Detect which cell encompasses the target text, then output its (x, y) center coordinate. 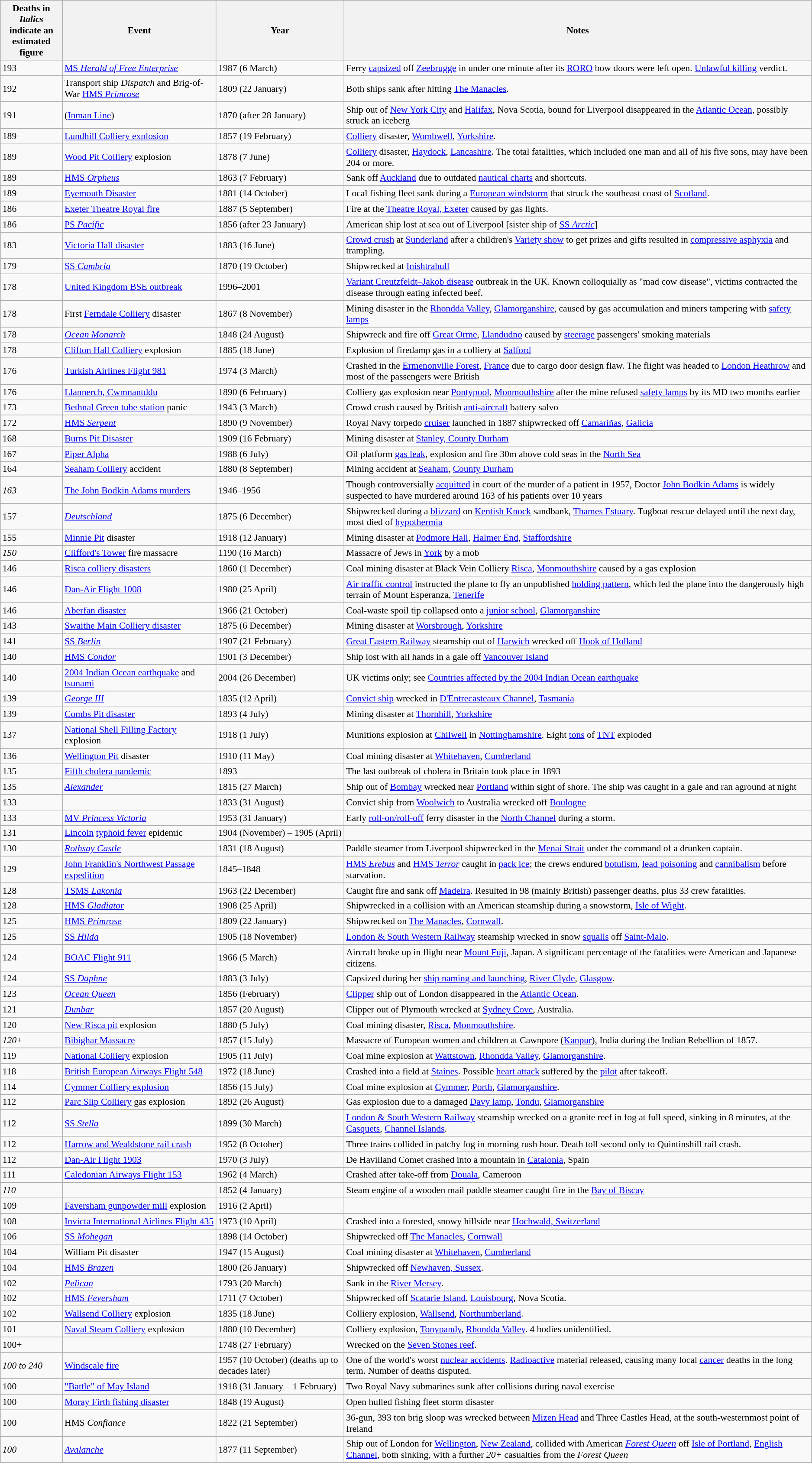
1966 (5 March) (280, 957)
"Battle" of May Island (139, 1387)
HMS Serpent (139, 423)
MV Princess Victoria (139, 818)
1947 (15 August) (280, 1252)
PS Pacific (139, 224)
1190 (16 March) (280, 553)
HMS Feversham (139, 1298)
1867 (8 November) (280, 314)
1905 (11 July) (280, 1056)
Both ships sank after hitting The Manacles. (578, 88)
1845–1848 (280, 870)
Ship out of Bombay wrecked near Portland within sight of shore. The ship was caught in a gale and ran aground at night (578, 787)
Sank off Auckland due to outdated nautical charts and shortcuts. (578, 178)
Dan-Air Flight 1008 (139, 589)
Gas explosion due to a damaged Davy lamp, Tondu, Glamorganshire (578, 1102)
Steam engine of a wooden mail paddle steamer caught fire in the Bay of Biscay (578, 1191)
Invicta International Airlines Flight 435 (139, 1221)
1860 (1 December) (280, 569)
Year (280, 30)
1856 (February) (280, 994)
1918 (31 January – 1 February) (280, 1387)
1815 (27 March) (280, 787)
London & South Western Railway steamship wrecked in snow squalls off Saint-Malo. (578, 937)
111 (31, 1175)
Local fishing fleet sank during a European windstorm that struck the southeast coast of Scotland. (578, 194)
SS Cambria (139, 266)
1980 (25 April) (280, 589)
1848 (19 August) (280, 1402)
Shipwrecked in a collision with an American steamship during a snowstorm, Isle of Wight. (578, 906)
121 (31, 1010)
Oil platform gas leak, explosion and fire 30m above cold seas in the North Sea (578, 454)
Dunbar (139, 1010)
100 to 240 (31, 1366)
1974 (3 March) (280, 371)
120 (31, 1025)
120+ (31, 1041)
137 (31, 735)
1793 (20 March) (280, 1283)
HMS Gladiator (139, 906)
Wellington Pit disaster (139, 756)
Rothsay Castle (139, 849)
114 (31, 1087)
Clifton Hall Colliery explosion (139, 350)
1988 (6 July) (280, 454)
HMS Primrose (139, 921)
1852 (4 January) (280, 1191)
Seaham Colliery accident (139, 469)
1908 (25 April) (280, 906)
1918 (1 July) (280, 735)
1905 (18 November) (280, 937)
United Kingdom BSE outbreak (139, 288)
Combs Pit disaster (139, 714)
Shipwrecked off Scatarie Island, Louisbourg, Nova Scotia. (578, 1298)
Alexander (139, 787)
New Risca pit explosion (139, 1025)
Colliery disaster, Haydock, Lancashire. The total fatalities, which included one man and all of his five sons, may have been 204 or more. (578, 157)
1883 (3 July) (280, 979)
BOAC Flight 911 (139, 957)
Massacre of Jews in York by a mob (578, 553)
The last outbreak of cholera in Britain took place in 1893 (578, 772)
1918 (12 January) (280, 538)
Early roll-on/roll-off ferry disaster in the North Channel during a storm. (578, 818)
Notes (578, 30)
HMS Erebus and HMS Terror caught in pack ice; the crews endured botulism, lead poisoning and cannibalism before starvation. (578, 870)
1899 (30 March) (280, 1123)
MS Herald of Free Enterprise (139, 68)
Crashed after take-off from Douala, Cameroon (578, 1175)
1870 (after 28 January) (280, 115)
John Franklin's Northwest Passage expedition (139, 870)
Ferry capsized off Zeebrugge in under one minute after its RORO bow doors were left open. Unlawful killing verdict. (578, 68)
1966 (21 October) (280, 610)
Event (139, 30)
1711 (7 October) (280, 1298)
108 (31, 1221)
Shipwreck and fire off Great Orme, Llandudno caused by steerage passengers' smoking materials (578, 335)
Coal mining disaster, Risca, Monmouthshire. (578, 1025)
1898 (14 October) (280, 1237)
(Inman Line) (139, 115)
Victoria Hall disaster (139, 245)
SS Berlin (139, 642)
Lincoln typhoid fever epidemic (139, 833)
1800 (26 January) (280, 1268)
Transport ship Dispatch and Brig-of-War HMS Primrose (139, 88)
1910 (11 May) (280, 756)
1901 (3 December) (280, 657)
Coal mine explosion at Cymmer, Porth, Glamorganshire. (578, 1087)
1822 (21 September) (280, 1423)
SS Daphne (139, 979)
Clipper ship out of London disappeared in the Atlantic Ocean. (578, 994)
1970 (3 July) (280, 1160)
1907 (21 February) (280, 642)
Naval Steam Colliery explosion (139, 1330)
Cymmer Colliery explosion (139, 1087)
1835 (18 June) (280, 1314)
Coal mine explosion at Wattstown, Rhondda Valley, Glamorganshire. (578, 1056)
George III (139, 699)
1880 (10 December) (280, 1330)
131 (31, 833)
HMS Condor (139, 657)
129 (31, 870)
Shipwrecked off The Manacles, Cornwall (578, 1237)
136 (31, 756)
Bibighar Massacre (139, 1041)
1881 (14 October) (280, 194)
The John Bodkin Adams murders (139, 490)
1946–1956 (280, 490)
National Shell Filling Factory explosion (139, 735)
119 (31, 1056)
Fifth cholera pandemic (139, 772)
110 (31, 1191)
Burns Pit Disaster (139, 438)
Royal Navy torpedo cruiser launched in 1887 shipwrecked off Camariñas, Galicia (578, 423)
Massacre of European women and children at Cawnpore (Kanpur), India during the Indian Rebellion of 1857. (578, 1041)
Shipwrecked at Inishtrahull (578, 266)
1857 (19 February) (280, 136)
183 (31, 245)
Capsized during her ship naming and launching, River Clyde, Glasgow. (578, 979)
1856 (15 July) (280, 1087)
Avalanche (139, 1450)
American ship lost at sea out of Liverpool [sister ship of SS Arctic] (578, 224)
193 (31, 68)
1893 (4 July) (280, 714)
Crowd crush caused by British anti-aircraft battery salvo (578, 408)
164 (31, 469)
Windscale fire (139, 1366)
109 (31, 1206)
1883 (16 June) (280, 245)
Pelican (139, 1283)
1831 (18 August) (280, 849)
SS Mohegan (139, 1237)
163 (31, 490)
Ocean Monarch (139, 335)
Dan-Air Flight 1903 (139, 1160)
Bethnal Green tube station panic (139, 408)
1835 (12 April) (280, 699)
1909 (16 February) (280, 438)
Exeter Theatre Royal fire (139, 209)
Caledonian Airways Flight 153 (139, 1175)
1890 (9 November) (280, 423)
National Colliery explosion (139, 1056)
1957 (10 October) (deaths up to decades later) (280, 1366)
1878 (7 June) (280, 157)
Fire at the Theatre Royal, Exeter caused by gas lights. (578, 209)
192 (31, 88)
TSMS Lakonia (139, 891)
British European Airways Flight 548 (139, 1071)
Wood Pit Colliery explosion (139, 157)
Moray Firth fishing disaster (139, 1402)
HMS Confiance (139, 1423)
Aircraft broke up in flight near Mount Fuji, Japan. A significant percentage of the fatalities were American and Japanese citizens. (578, 957)
179 (31, 266)
Mining disaster in the Rhondda Valley, Glamorganshire, caused by gas accumulation and miners tampering with safety lamps (578, 314)
1880 (8 September) (280, 469)
Great Eastern Railway steamship out of Harwich wrecked off Hook of Holland (578, 642)
William Pit disaster (139, 1252)
De Havilland Comet crashed into a mountain in Catalonia, Spain (578, 1160)
1996–2001 (280, 288)
Aberfan disaster (139, 610)
191 (31, 115)
1987 (6 March) (280, 68)
1962 (4 March) (280, 1175)
173 (31, 408)
Parc Slip Colliery gas explosion (139, 1102)
UK victims only; see Countries affected by the 2004 Indian Ocean earthquake (578, 678)
Mining disaster at Worsbrough, Yorkshire (578, 626)
1857 (20 August) (280, 1010)
Wallsend Colliery explosion (139, 1314)
123 (31, 994)
Llannerch, Cwmnantddu (139, 392)
168 (31, 438)
Deaths inItalics indicate an estimated figure (31, 30)
Minnie Pit disaster (139, 538)
1880 (5 July) (280, 1025)
Crashed into a field at Staines. Possible heart attack suffered by the pilot after takeoff. (578, 1071)
1973 (10 April) (280, 1221)
First Ferndale Colliery disaster (139, 314)
Swaithe Main Colliery disaster (139, 626)
1904 (November) – 1905 (April) (280, 833)
Colliery explosion, Tonypandy, Rhondda Valley. 4 bodies unidentified. (578, 1330)
Eyemouth Disaster (139, 194)
1943 (3 March) (280, 408)
HMS Orpheus (139, 178)
1916 (2 April) (280, 1206)
Shipwrecked during a blizzard on Kentish Knock sandbank, Thames Estuary. Tugboat rescue delayed until the next day, most died of hypothermia (578, 516)
2004 Indian Ocean earthquake and tsunami (139, 678)
Crowd crush at Sunderland after a children's Variety show to get prizes and gifts resulted in compressive asphyxia and trampling. (578, 245)
1833 (31 August) (280, 802)
Mining accident at Seaham, County Durham (578, 469)
Piper Alpha (139, 454)
Mining disaster at Stanley, County Durham (578, 438)
1856 (after 23 January) (280, 224)
Clifford's Tower fire massacre (139, 553)
SS Stella (139, 1123)
1953 (31 January) (280, 818)
1972 (18 June) (280, 1071)
1748 (27 February) (280, 1345)
London & South Western Railway steamship wrecked on a granite reef in fog at full speed, sinking in 8 minutes, at the Casquets, Channel Islands. (578, 1123)
Sank in the River Mersey. (578, 1283)
Harrow and Wealdstone rail crash (139, 1144)
1952 (8 October) (280, 1144)
130 (31, 849)
Coal mining disaster at Black Vein Colliery Risca, Monmouthshire caused by a gas explosion (578, 569)
Caught fire and sank off Madeira. Resulted in 98 (mainly British) passenger deaths, plus 33 crew fatalities. (578, 891)
172 (31, 423)
1848 (24 August) (280, 335)
106 (31, 1237)
Colliery disaster, Wombwell, Yorkshire. (578, 136)
Crashed into a forested, snowy hillside near Hochwald, Switzerland (578, 1221)
Ocean Queen (139, 994)
Explosion of firedamp gas in a colliery at Salford (578, 350)
Munitions explosion at Chilwell in Nottinghamshire. Eight tons of TNT exploded (578, 735)
Wrecked on the Seven Stones reef. (578, 1345)
143 (31, 626)
36-gun, 393 ton brig sloop was wrecked between Mizen Head and Three Castles Head, at the south-westernmost point of Ireland (578, 1423)
141 (31, 642)
1863 (7 February) (280, 178)
1885 (18 June) (280, 350)
Paddle steamer from Liverpool shipwrecked in the Menai Strait under the command of a drunken captain. (578, 849)
SS Hilda (139, 937)
1870 (19 October) (280, 266)
Colliery explosion, Wallsend, Northumberland. (578, 1314)
Faversham gunpowder mill explosion (139, 1206)
1887 (5 September) (280, 209)
1963 (22 December) (280, 891)
118 (31, 1071)
Mining disaster at Thornhill, Yorkshire (578, 714)
1892 (26 August) (280, 1102)
Ship out of New York City and Halifax, Nova Scotia, bound for Liverpool disappeared in the Atlantic Ocean, possibly struck an iceberg (578, 115)
167 (31, 454)
150 (31, 553)
157 (31, 516)
HMS Brazen (139, 1268)
155 (31, 538)
Risca colliery disasters (139, 569)
Turkish Airlines Flight 981 (139, 371)
Convict ship wrecked in D'Entrecasteaux Channel, Tasmania (578, 699)
Shipwrecked off Newhaven, Sussex. (578, 1268)
Deutschland (139, 516)
1893 (280, 772)
Lundhill Colliery explosion (139, 136)
Convict ship from Woolwich to Australia wrecked off Boulogne (578, 802)
Mining disaster at Podmore Hall, Halmer End, Staffordshire (578, 538)
Open hulled fishing fleet storm disaster (578, 1402)
Ship lost with all hands in a gale off Vancouver Island (578, 657)
Coal-waste spoil tip collapsed onto a junior school, Glamorganshire (578, 610)
2004 (26 December) (280, 678)
1857 (15 July) (280, 1041)
Clipper out of Plymouth wrecked at Sydney Cove, Australia. (578, 1010)
101 (31, 1330)
100+ (31, 1345)
1877 (11 September) (280, 1450)
Shipwrecked on The Manacles, Cornwall. (578, 921)
1890 (6 February) (280, 392)
Two Royal Navy submarines sunk after collisions during naval exercise (578, 1387)
Colliery gas explosion near Pontypool, Monmouthshire after the mine refused safety lamps by its MD two months earlier (578, 392)
Three trains collided in patchy fog in morning rush hour. Death toll second only to Quintinshill rail crash. (578, 1144)
